Pinpoint the cell where the given text exists, returning its (X, Y) midpoint coordinate. 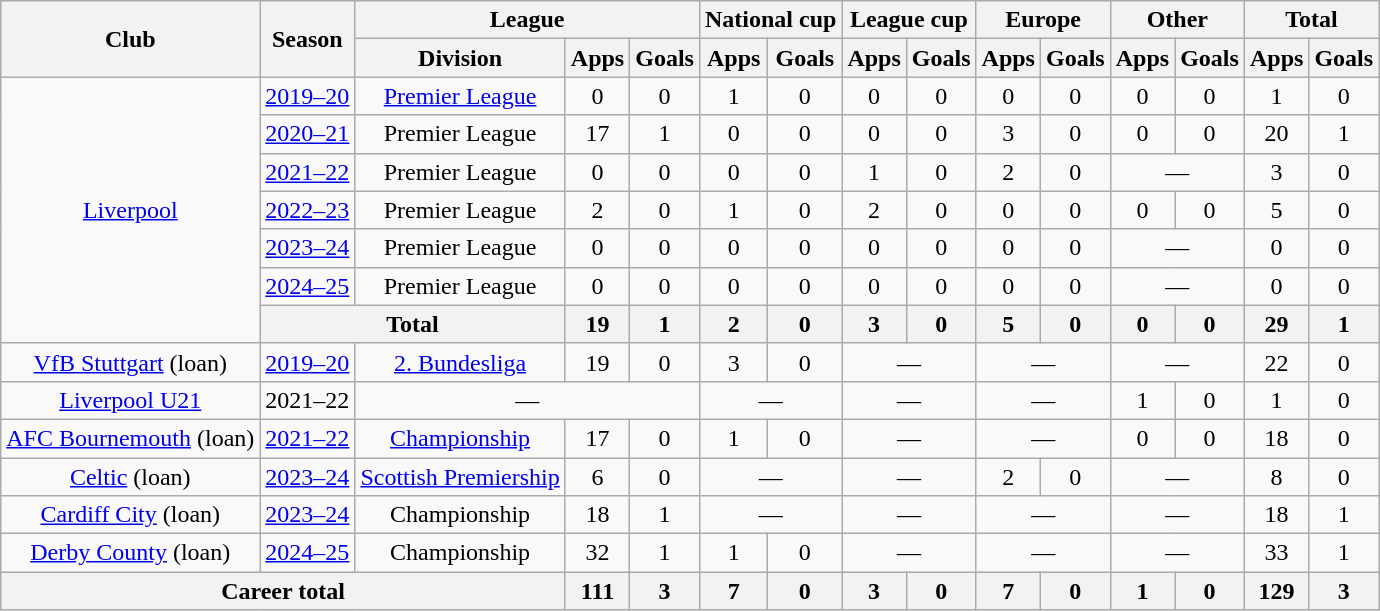
League cup (909, 20)
32 (597, 553)
8 (1276, 477)
VfB Stuttgart (loan) (130, 362)
Derby County (loan) (130, 553)
Club (130, 39)
Season (308, 39)
2020–21 (308, 134)
AFC Bournemouth (loan) (130, 438)
129 (1276, 591)
Scottish Premiership (460, 477)
National cup (770, 20)
111 (597, 591)
6 (597, 477)
Division (460, 58)
22 (1276, 362)
33 (1276, 553)
Cardiff City (loan) (130, 515)
20 (1276, 134)
Europe (1043, 20)
Liverpool (130, 210)
2022–23 (308, 210)
Celtic (loan) (130, 477)
Career total (284, 591)
2. Bundesliga (460, 362)
29 (1276, 324)
Liverpool U21 (130, 400)
League (528, 20)
Other (1177, 20)
